Output the (X, Y) coordinate of the center of the cell containing the given text.  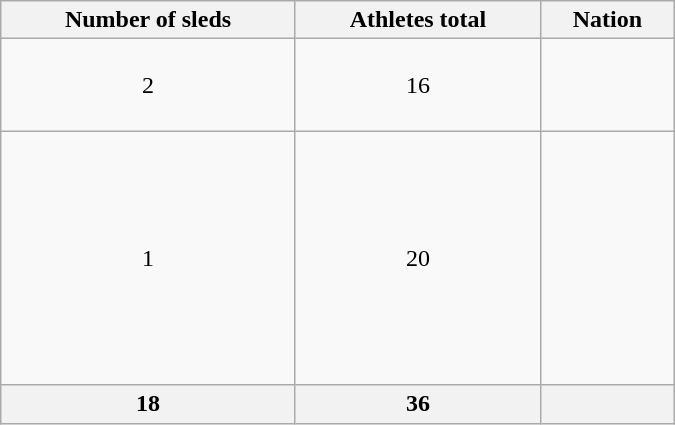
Nation (608, 20)
Number of sleds (148, 20)
1 (148, 258)
16 (418, 85)
2 (148, 85)
Athletes total (418, 20)
36 (418, 404)
18 (148, 404)
20 (418, 258)
